From the cell containing the given text, extract its center point as (x, y) coordinate. 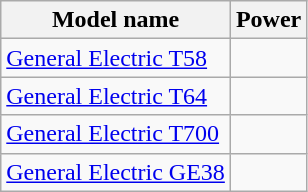
General Electric T700 (116, 134)
General Electric T64 (116, 96)
General Electric GE38 (116, 172)
General Electric T58 (116, 58)
Model name (116, 20)
Power (268, 20)
